Provide the [X, Y] coordinate of the cell's center where the given text is located.  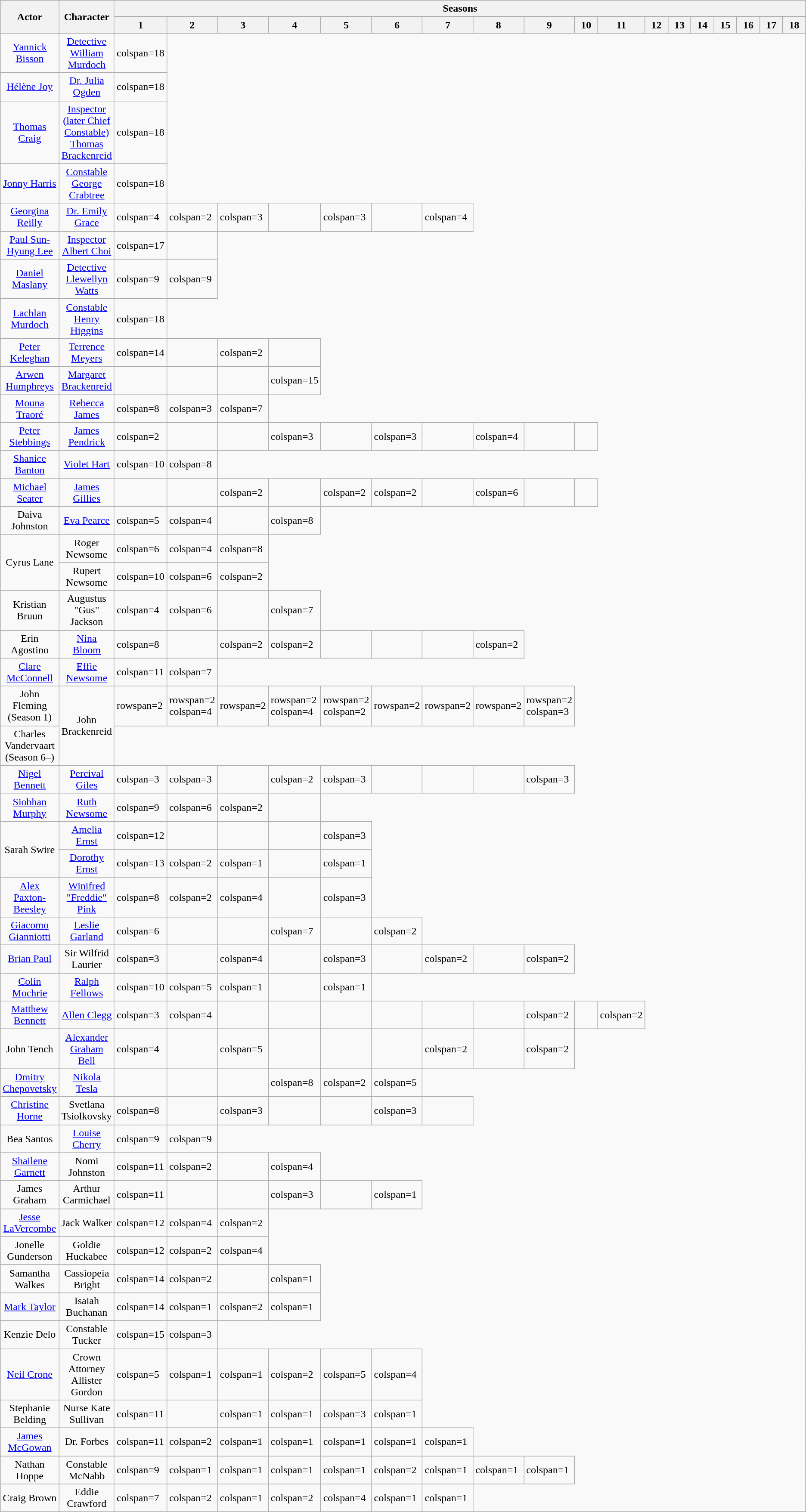
Stephanie Belding [30, 1414]
Nomi Johnston [87, 1166]
James Pendrick [87, 436]
Alexander Graham Bell [87, 1049]
Arthur Carmichael [87, 1195]
Crown Attorney Allister Gordon [87, 1375]
Paul Sun-Hyung Lee [30, 245]
James Gillies [87, 492]
Georgina Reilly [30, 217]
Arwen Humphreys [30, 380]
18 [794, 25]
14 [703, 25]
Charles Vandervaart (Season 6–) [30, 745]
Giacomo Gianniotti [30, 931]
17 [772, 25]
Cyrus Lane [30, 563]
Eddie Crawford [87, 1498]
Kristian Bruun [30, 610]
Shanice Banton [30, 465]
Augustus "Gus" Jackson [87, 610]
Constable Tucker [87, 1334]
Dr. Emily Grace [87, 217]
Dr. Julia Ogden [87, 87]
Jesse LaVercombe [30, 1222]
9 [549, 25]
John Brackenreid [87, 726]
Thomas Craig [30, 132]
5 [346, 25]
Shailene Garnett [30, 1166]
Eva Pearce [87, 521]
Jonelle Gunderson [30, 1251]
4 [294, 25]
Neil Crone [30, 1375]
1 [140, 25]
Percival Giles [87, 779]
Sarah Swire [30, 849]
Svetlana Tsiolkovsky [87, 1110]
Matthew Bennett [30, 1015]
Actor [30, 17]
Amelia Ernst [87, 835]
Yannick Bisson [30, 53]
Character [87, 17]
Rupert Newsome [87, 577]
Daiva Johnston [30, 521]
Ralph Fellows [87, 987]
James McGowan [30, 1442]
Christine Horne [30, 1110]
Daniel Maslany [30, 279]
rowspan=2 colspan=2 [346, 706]
Allen Clegg [87, 1015]
8 [499, 25]
Samantha Walkes [30, 1278]
Siobhan Murphy [30, 807]
Peter Keleghan [30, 352]
John Tench [30, 1049]
2 [192, 25]
Winifred "Freddie" Pink [87, 897]
Bea Santos [30, 1139]
Violet Hart [87, 465]
Detective Llewellyn Watts [87, 279]
Inspector Albert Choi [87, 245]
Constable McNabb [87, 1470]
11 [621, 25]
colspan=13 [140, 863]
Cassiopeia Bright [87, 1278]
Nina Bloom [87, 644]
Constable George Crabtree [87, 183]
Dr. Forbes [87, 1442]
3 [243, 25]
Jonny Harris [30, 183]
7 [448, 25]
Clare McConnell [30, 672]
Erin Agostino [30, 644]
Effie Newsome [87, 672]
Dmitry Chepovetsky [30, 1083]
Craig Brown [30, 1498]
Leslie Garland [87, 931]
Detective William Murdoch [87, 53]
Isaiah Buchanan [87, 1307]
Rebecca James [87, 408]
Inspector (later Chief Constable) Thomas Brackenreid [87, 132]
Louise Cherry [87, 1139]
John Fleming (Season 1) [30, 706]
Jack Walker [87, 1222]
Colin Mochrie [30, 987]
Kenzie Delo [30, 1334]
Hélène Joy [30, 87]
Nathan Hoppe [30, 1470]
Nikola Tesla [87, 1083]
Michael Seater [30, 492]
Peter Stebbings [30, 436]
13 [679, 25]
15 [725, 25]
Goldie Huckabee [87, 1251]
rowspan=2 colspan=3 [549, 706]
Ruth Newsome [87, 807]
Roger Newsome [87, 548]
Mark Taylor [30, 1307]
Margaret Brackenreid [87, 380]
Constable Henry Higgins [87, 318]
Nurse Kate Sullivan [87, 1414]
16 [748, 25]
Dorothy Ernst [87, 863]
Terrence Meyers [87, 352]
Mouna Traoré [30, 408]
colspan=17 [140, 245]
12 [656, 25]
Nigel Bennett [30, 779]
Lachlan Murdoch [30, 318]
Sir Wilfrid Laurier [87, 959]
Alex Paxton-Beesley [30, 897]
Brian Paul [30, 959]
James Graham [30, 1195]
Seasons [460, 9]
10 [586, 25]
6 [397, 25]
